Search for the cell housing the specified text and yield its (x, y) center coordinate. 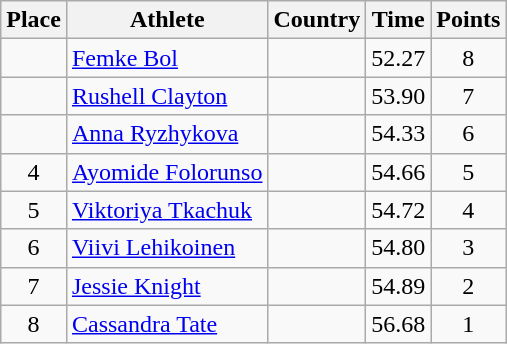
Athlete (167, 20)
Ayomide Folorunso (167, 172)
54.89 (398, 286)
Anna Ryzhykova (167, 134)
Rushell Clayton (167, 96)
52.27 (398, 58)
54.33 (398, 134)
Viktoriya Tkachuk (167, 210)
Place (34, 20)
1 (468, 324)
Country (317, 20)
Cassandra Tate (167, 324)
Jessie Knight (167, 286)
54.80 (398, 248)
54.72 (398, 210)
54.66 (398, 172)
2 (468, 286)
Time (398, 20)
53.90 (398, 96)
Points (468, 20)
Femke Bol (167, 58)
3 (468, 248)
Viivi Lehikoinen (167, 248)
56.68 (398, 324)
